For the text-containing cell, return its midpoint in (x, y) coordinate format. 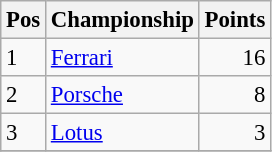
Points (234, 20)
Championship (123, 20)
16 (234, 58)
2 (24, 95)
8 (234, 95)
1 (24, 58)
Ferrari (123, 58)
Pos (24, 20)
Porsche (123, 95)
Lotus (123, 133)
